Capture the cell that displays the provided text and extract its [X, Y] central coordinate. 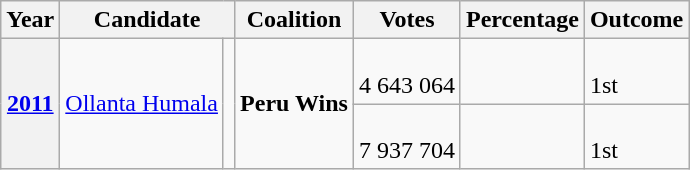
Votes [406, 20]
Outcome [636, 20]
Peru Wins [294, 104]
Candidate [148, 20]
Coalition [294, 20]
4 643 064 [406, 72]
Ollanta Humala [142, 104]
Year [30, 20]
7 937 704 [406, 136]
Percentage [522, 20]
2011 [30, 104]
